Pinpoint the cell where the given text exists, returning its (X, Y) midpoint coordinate. 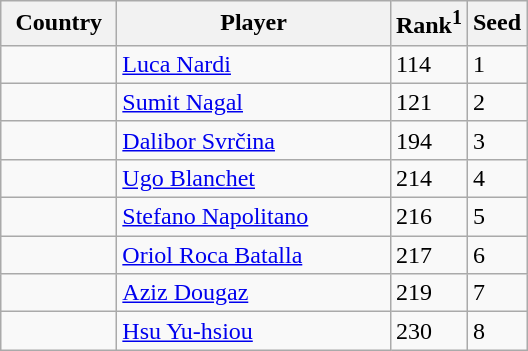
Rank1 (428, 24)
7 (496, 293)
Ugo Blanchet (254, 178)
Seed (496, 24)
Stefano Napolitano (254, 217)
114 (428, 64)
6 (496, 255)
8 (496, 331)
Country (59, 24)
219 (428, 293)
230 (428, 331)
Player (254, 24)
Hsu Yu-hsiou (254, 331)
194 (428, 140)
Sumit Nagal (254, 102)
217 (428, 255)
121 (428, 102)
Dalibor Svrčina (254, 140)
1 (496, 64)
5 (496, 217)
Oriol Roca Batalla (254, 255)
216 (428, 217)
3 (496, 140)
Aziz Dougaz (254, 293)
Luca Nardi (254, 64)
214 (428, 178)
2 (496, 102)
4 (496, 178)
